Locate the cell with the specified text and output its [X, Y] center coordinate. 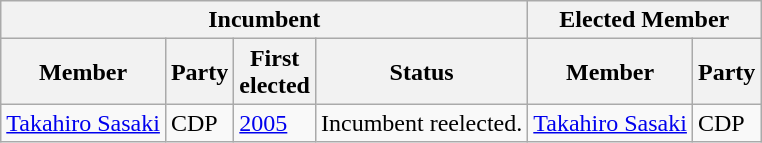
Incumbent reelected. [421, 123]
Status [421, 72]
Incumbent [264, 20]
Firstelected [275, 72]
2005 [275, 123]
Elected Member [644, 20]
